Locate the cell with the specified text and output its (x, y) center coordinate. 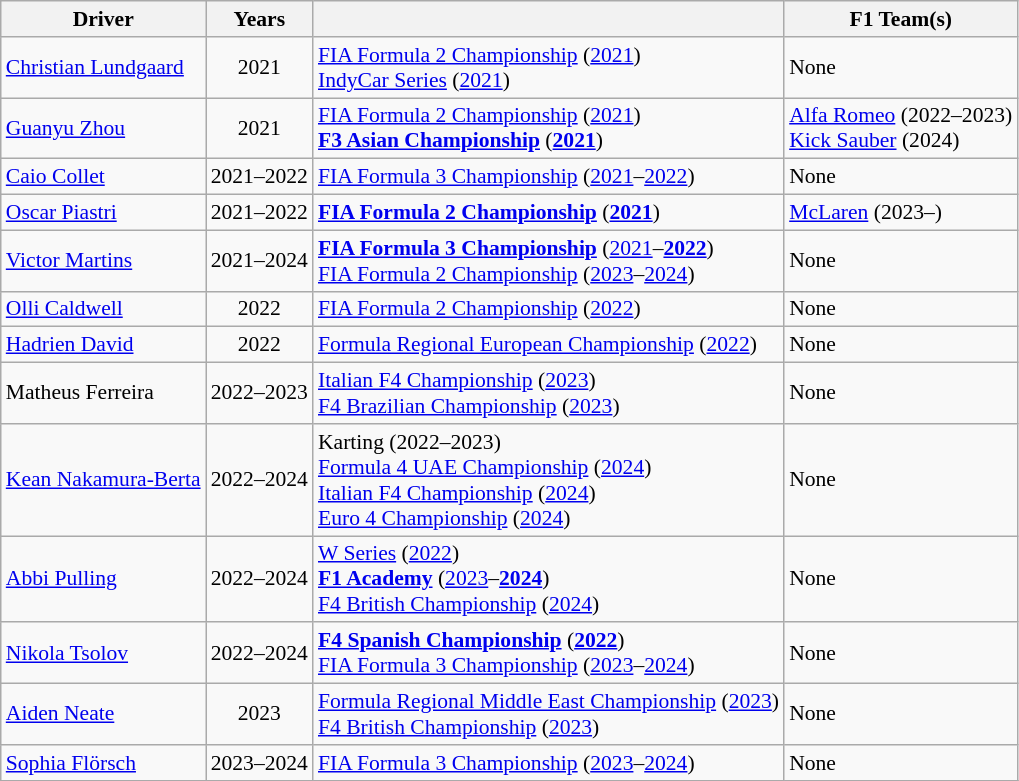
Formula Regional European Championship (2022) (548, 345)
FIA Formula 3 Championship (2021–2022)FIA Formula 2 Championship (2023–2024) (548, 260)
Matheus Ferreira (104, 394)
Abbi Pulling (104, 580)
Christian Lundgaard (104, 68)
Aiden Neate (104, 714)
Guanyu Zhou (104, 128)
FIA Formula 2 Championship (2021) (548, 213)
Karting (2022–2023)Formula 4 UAE Championship (2024)Italian F4 Championship (2024)Euro 4 Championship (2024) (548, 480)
2023–2024 (260, 763)
Hadrien David (104, 345)
F4 Spanish Championship (2022)FIA Formula 3 Championship (2023–2024) (548, 654)
FIA Formula 2 Championship (2021)F3 Asian Championship (2021) (548, 128)
FIA Formula 3 Championship (2021–2022) (548, 177)
FIA Formula 3 Championship (2023–2024) (548, 763)
Nikola Tsolov (104, 654)
Caio Collet (104, 177)
2023 (260, 714)
Formula Regional Middle East Championship (2023)F4 British Championship (2023) (548, 714)
Kean Nakamura-Berta (104, 480)
Sophia Flörsch (104, 763)
Olli Caldwell (104, 309)
FIA Formula 2 Championship (2022) (548, 309)
FIA Formula 2 Championship (2021)IndyCar Series (2021) (548, 68)
2021–2024 (260, 260)
W Series (2022)F1 Academy (2023–2024)F4 British Championship (2024) (548, 580)
Alfa Romeo (2022–2023)Kick Sauber (2024) (900, 128)
F1 Team(s) (900, 19)
Oscar Piastri (104, 213)
Driver (104, 19)
2022–2023 (260, 394)
Italian F4 Championship (2023)F4 Brazilian Championship (2023) (548, 394)
McLaren (2023–) (900, 213)
Years (260, 19)
Victor Martins (104, 260)
